Locate the cell with the specified text and output its [x, y] center coordinate. 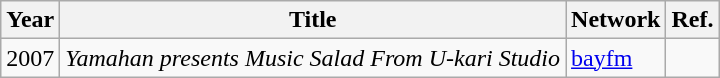
2007 [30, 58]
Title [313, 20]
bayfm [616, 58]
Ref. [692, 20]
Network [616, 20]
Year [30, 20]
Yamahan presents Music Salad From U-kari Studio [313, 58]
